Pinpoint the cell where the given text exists, returning its [X, Y] midpoint coordinate. 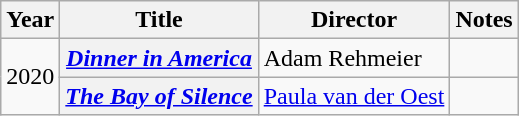
Year [30, 20]
Title [159, 20]
Adam Rehmeier [354, 58]
Director [354, 20]
2020 [30, 77]
Paula van der Oest [354, 96]
Notes [484, 20]
Dinner in America [159, 58]
The Bay of Silence [159, 96]
